Output the [X, Y] coordinate of the center of the cell containing the given text.  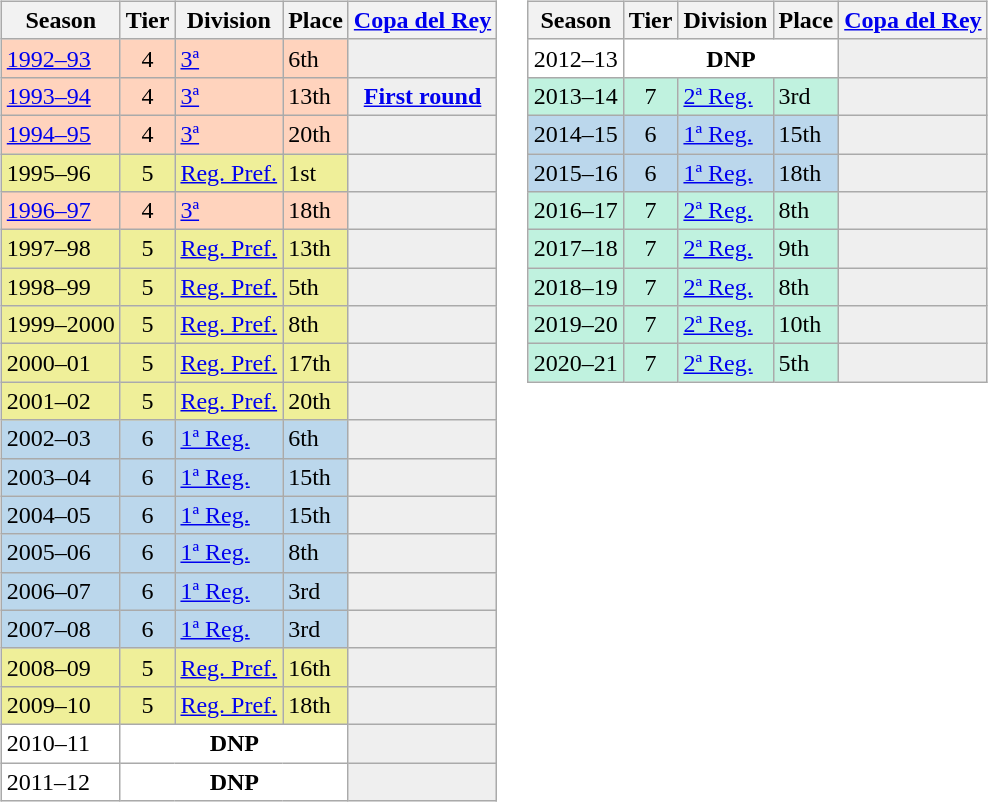
First round [422, 96]
2010–11 [60, 743]
1997–98 [60, 249]
2019–20 [576, 325]
16th [316, 667]
2013–14 [576, 96]
2001–02 [60, 401]
2020–21 [576, 363]
2000–01 [60, 363]
17th [316, 363]
1992–93 [60, 58]
2014–15 [576, 134]
9th [806, 249]
2005–06 [60, 553]
2008–09 [60, 667]
1993–94 [60, 96]
2004–05 [60, 515]
2017–18 [576, 249]
1st [316, 173]
2006–07 [60, 591]
2012–13 [576, 58]
1996–97 [60, 211]
1998–99 [60, 287]
2002–03 [60, 439]
1999–2000 [60, 325]
10th [806, 325]
2009–10 [60, 705]
2011–12 [60, 781]
2016–17 [576, 211]
2015–16 [576, 173]
2003–04 [60, 477]
1995–96 [60, 173]
2007–08 [60, 629]
1994–95 [60, 134]
2018–19 [576, 287]
